Return [x, y] of the center of cell containing provided text 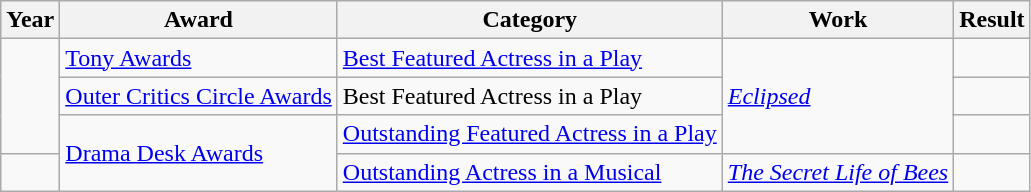
Eclipsed [838, 96]
Award [198, 20]
Tony Awards [198, 58]
Outstanding Featured Actress in a Play [530, 134]
Outer Critics Circle Awards [198, 96]
Result [992, 20]
Category [530, 20]
Drama Desk Awards [198, 153]
Year [30, 20]
The Secret Life of Bees [838, 172]
Outstanding Actress in a Musical [530, 172]
Work [838, 20]
